Detect which cell encompasses the target text, then output its (x, y) center coordinate. 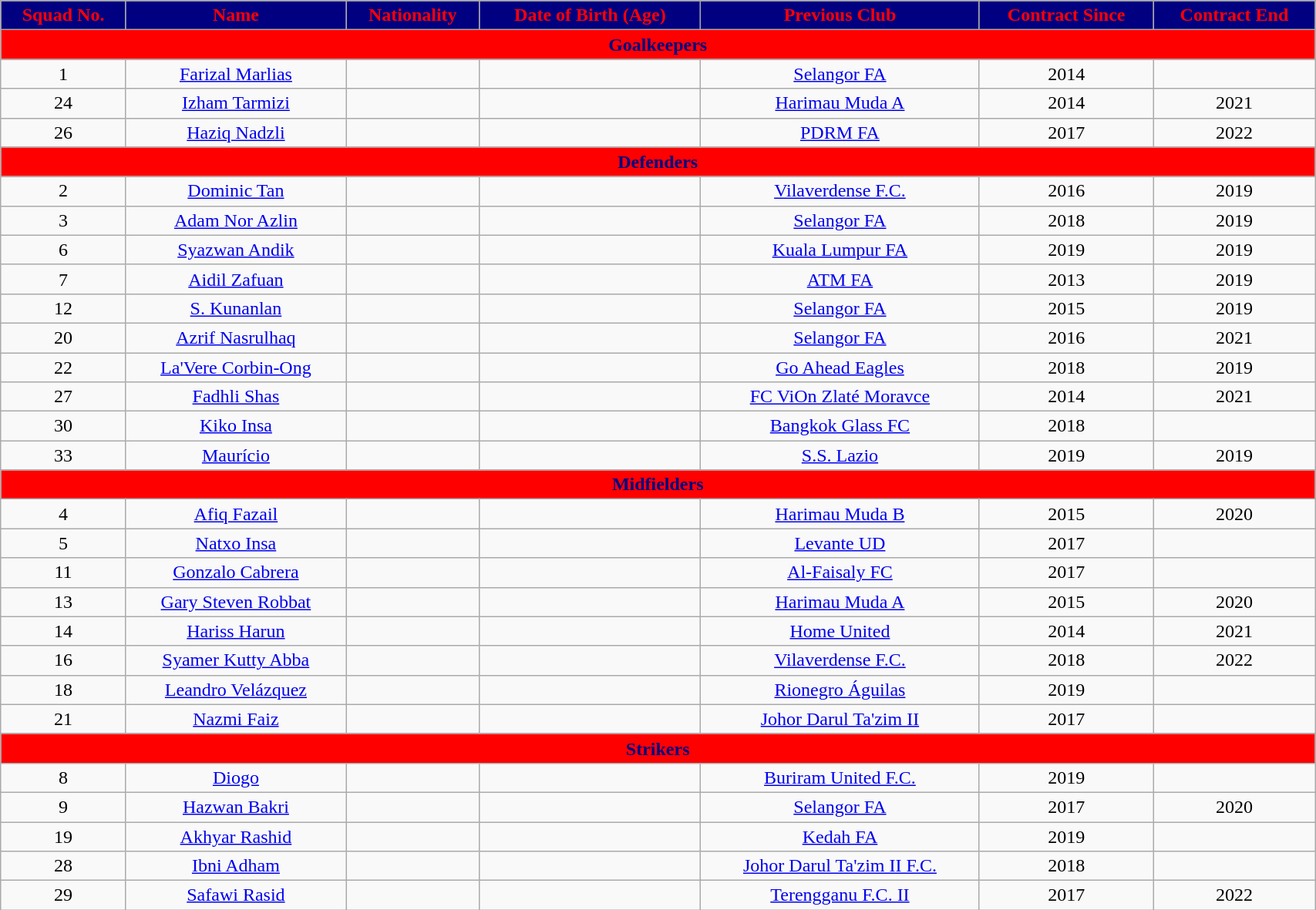
Haziq Nadzli (236, 133)
Home United (840, 631)
Ibni Adham (236, 866)
30 (63, 426)
2 (63, 191)
S.S. Lazio (840, 455)
Safawi Rasid (236, 895)
Terengganu F.C. II (840, 895)
Name (236, 15)
20 (63, 337)
8 (63, 777)
16 (63, 660)
Nationality (413, 15)
3 (63, 220)
ATM FA (840, 279)
Gonzalo Cabrera (236, 573)
Syazwan Andik (236, 250)
Gary Steven Robbat (236, 602)
PDRM FA (840, 133)
Johor Darul Ta'zim II (840, 719)
6 (63, 250)
Johor Darul Ta'zim II F.C. (840, 866)
28 (63, 866)
33 (63, 455)
Rionegro Águilas (840, 690)
Adam Nor Azlin (236, 220)
Midfielders (658, 485)
Strikers (658, 748)
Kedah FA (840, 836)
Hazwan Bakri (236, 807)
Dominic Tan (236, 191)
Farizal Marlias (236, 74)
13 (63, 602)
14 (63, 631)
Diogo (236, 777)
Defenders (658, 162)
Goalkeepers (658, 45)
Harimau Muda B (840, 514)
Natxo Insa (236, 543)
Afiq Fazail (236, 514)
Azrif Nasrulhaq (236, 337)
Aidil Zafuan (236, 279)
Go Ahead Eagles (840, 368)
Date of Birth (Age) (591, 15)
11 (63, 573)
Kuala Lumpur FA (840, 250)
2013 (1066, 279)
29 (63, 895)
Contract End (1234, 15)
26 (63, 133)
Squad No. (63, 15)
Bangkok Glass FC (840, 426)
5 (63, 543)
4 (63, 514)
Nazmi Faiz (236, 719)
1 (63, 74)
22 (63, 368)
Buriram United F.C. (840, 777)
9 (63, 807)
Levante UD (840, 543)
24 (63, 103)
Izham Tarmizi (236, 103)
Akhyar Rashid (236, 836)
19 (63, 836)
FC ViOn Zlaté Moravce (840, 397)
7 (63, 279)
Kiko Insa (236, 426)
12 (63, 308)
Contract Since (1066, 15)
La'Vere Corbin-Ong (236, 368)
Hariss Harun (236, 631)
Al-Faisaly FC (840, 573)
27 (63, 397)
Syamer Kutty Abba (236, 660)
Leandro Velázquez (236, 690)
18 (63, 690)
Fadhli Shas (236, 397)
Previous Club (840, 15)
21 (63, 719)
Maurício (236, 455)
S. Kunanlan (236, 308)
